Output the [X, Y] coordinate of the center of the cell containing the given text.  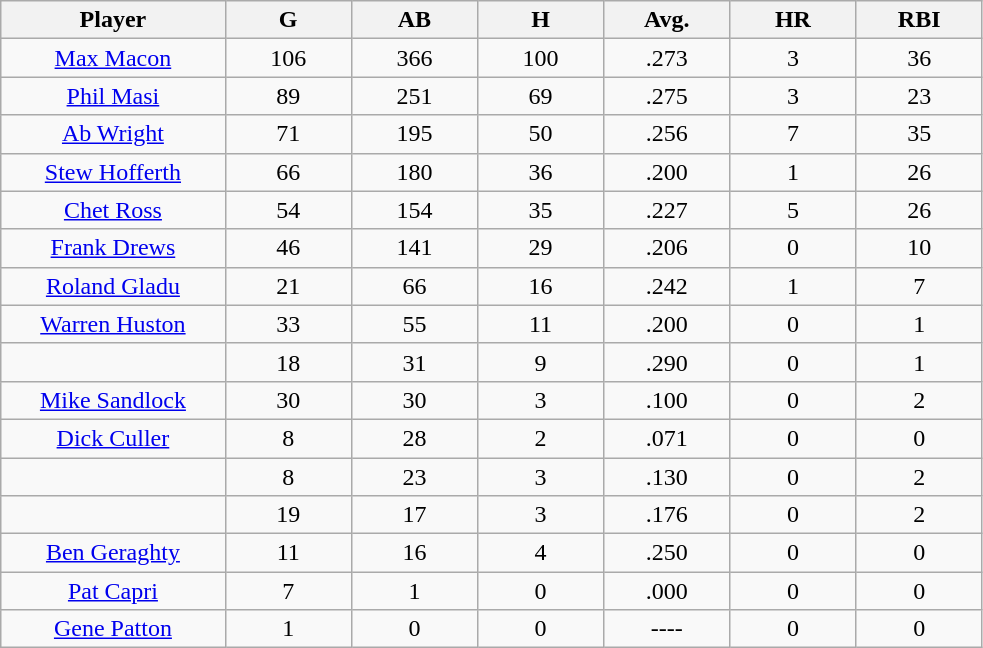
Roland Gladu [113, 286]
9 [540, 362]
251 [414, 96]
Mike Sandlock [113, 400]
.100 [667, 400]
.206 [667, 248]
.176 [667, 515]
.275 [667, 96]
180 [414, 172]
5 [793, 210]
19 [288, 515]
H [540, 20]
Ben Geraghty [113, 553]
HR [793, 20]
Dick Culler [113, 438]
.273 [667, 58]
.000 [667, 591]
Phil Masi [113, 96]
54 [288, 210]
Max Macon [113, 58]
10 [919, 248]
RBI [919, 20]
71 [288, 134]
.242 [667, 286]
.250 [667, 553]
---- [667, 629]
G [288, 20]
106 [288, 58]
Gene Patton [113, 629]
33 [288, 324]
Pat Capri [113, 591]
Avg. [667, 20]
366 [414, 58]
55 [414, 324]
Stew Hofferth [113, 172]
89 [288, 96]
.227 [667, 210]
.071 [667, 438]
Chet Ross [113, 210]
.290 [667, 362]
100 [540, 58]
141 [414, 248]
AB [414, 20]
17 [414, 515]
154 [414, 210]
28 [414, 438]
46 [288, 248]
69 [540, 96]
4 [540, 553]
18 [288, 362]
50 [540, 134]
Player [113, 20]
21 [288, 286]
Ab Wright [113, 134]
29 [540, 248]
Frank Drews [113, 248]
.130 [667, 477]
31 [414, 362]
Warren Huston [113, 324]
.256 [667, 134]
195 [414, 134]
